Scan for the cell matching the given text and deliver its [x, y] coordinate at center. 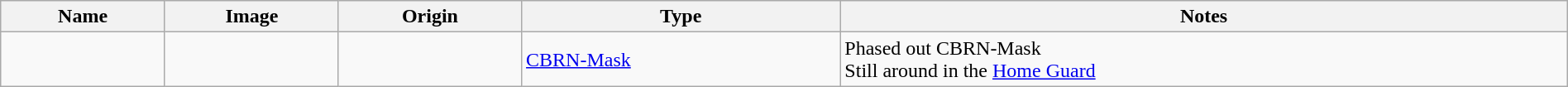
Image [251, 17]
Origin [430, 17]
Phased out CBRN-MaskStill around in the Home Guard [1204, 60]
Type [681, 17]
Notes [1204, 17]
Name [83, 17]
CBRN-Mask [681, 60]
